Determine the [X, Y] coordinate at the center of the cell enclosing the given text.  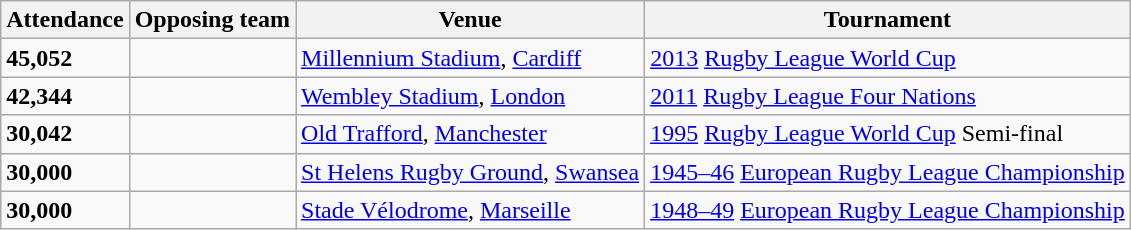
Wembley Stadium, London [470, 96]
1945–46 European Rugby League Championship [888, 172]
30,042 [65, 134]
2011 Rugby League Four Nations [888, 96]
Venue [470, 20]
42,344 [65, 96]
Attendance [65, 20]
45,052 [65, 58]
Tournament [888, 20]
St Helens Rugby Ground, Swansea [470, 172]
Old Trafford, Manchester [470, 134]
Stade Vélodrome, Marseille [470, 210]
1948–49 European Rugby League Championship [888, 210]
1995 Rugby League World Cup Semi-final [888, 134]
2013 Rugby League World Cup [888, 58]
Opposing team [212, 20]
Millennium Stadium, Cardiff [470, 58]
